Return the (x, y) coordinate for the center point of the cell that contains the specified text.  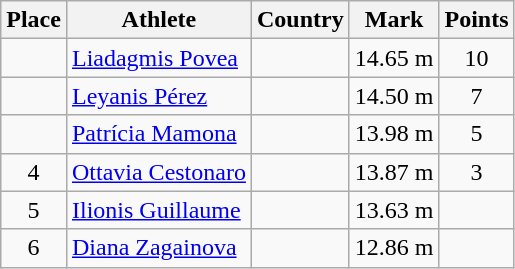
Country (300, 20)
Athlete (158, 20)
12.86 m (394, 248)
14.65 m (394, 58)
Ottavia Cestonaro (158, 172)
13.98 m (394, 134)
13.63 m (394, 210)
10 (476, 58)
6 (34, 248)
Patrícia Mamona (158, 134)
3 (476, 172)
Ilionis Guillaume (158, 210)
14.50 m (394, 96)
Diana Zagainova (158, 248)
Leyanis Pérez (158, 96)
4 (34, 172)
Mark (394, 20)
7 (476, 96)
13.87 m (394, 172)
Place (34, 20)
Liadagmis Povea (158, 58)
Points (476, 20)
